Capture the cell that displays the provided text and extract its (x, y) central coordinate. 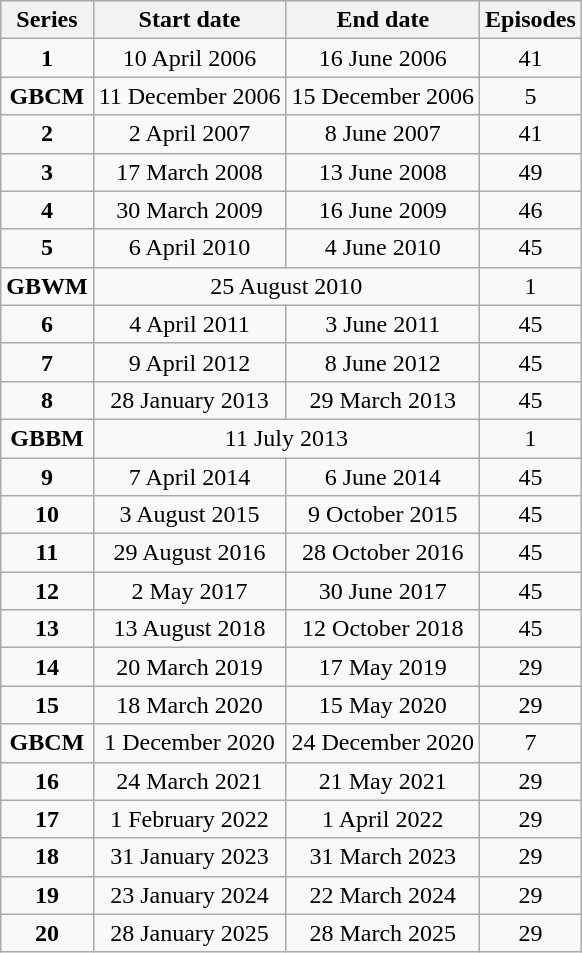
8 June 2012 (383, 362)
3 (47, 172)
GBWM (47, 286)
18 March 2020 (190, 705)
GBBM (47, 438)
20 (47, 933)
2 (47, 134)
31 March 2023 (383, 857)
28 March 2025 (383, 933)
13 (47, 629)
31 January 2023 (190, 857)
12 October 2018 (383, 629)
6 (47, 324)
29 August 2016 (190, 553)
8 June 2007 (383, 134)
16 June 2009 (383, 210)
11 (47, 553)
15 (47, 705)
Episodes (531, 20)
17 March 2008 (190, 172)
28 January 2013 (190, 400)
17 May 2019 (383, 667)
16 June 2006 (383, 58)
10 April 2006 (190, 58)
46 (531, 210)
1 February 2022 (190, 819)
Start date (190, 20)
20 March 2019 (190, 667)
2 May 2017 (190, 591)
4 (47, 210)
22 March 2024 (383, 895)
18 (47, 857)
4 June 2010 (383, 248)
9 April 2012 (190, 362)
16 (47, 781)
11 December 2006 (190, 96)
9 October 2015 (383, 515)
15 May 2020 (383, 705)
10 (47, 515)
49 (531, 172)
11 July 2013 (286, 438)
14 (47, 667)
25 August 2010 (286, 286)
3 August 2015 (190, 515)
End date (383, 20)
3 June 2011 (383, 324)
24 March 2021 (190, 781)
19 (47, 895)
15 December 2006 (383, 96)
21 May 2021 (383, 781)
8 (47, 400)
30 June 2017 (383, 591)
6 June 2014 (383, 477)
28 October 2016 (383, 553)
1 April 2022 (383, 819)
29 March 2013 (383, 400)
13 August 2018 (190, 629)
7 April 2014 (190, 477)
1 December 2020 (190, 743)
23 January 2024 (190, 895)
Series (47, 20)
6 April 2010 (190, 248)
13 June 2008 (383, 172)
30 March 2009 (190, 210)
4 April 2011 (190, 324)
9 (47, 477)
28 January 2025 (190, 933)
17 (47, 819)
12 (47, 591)
24 December 2020 (383, 743)
2 April 2007 (190, 134)
